Search for the cell housing the specified text and yield its [X, Y] center coordinate. 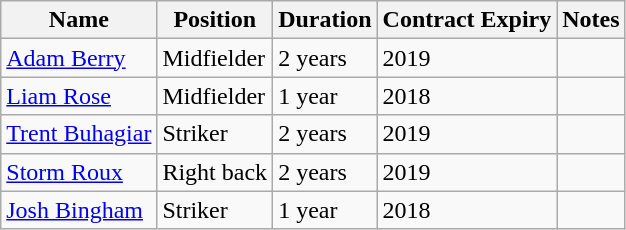
Storm Roux [79, 172]
Josh Bingham [79, 210]
Right back [215, 172]
Position [215, 20]
Trent Buhagiar [79, 134]
Name [79, 20]
Duration [325, 20]
Adam Berry [79, 58]
Notes [591, 20]
Contract Expiry [467, 20]
Liam Rose [79, 96]
